Determine the (x, y) coordinate at the center of the cell enclosing the given text.  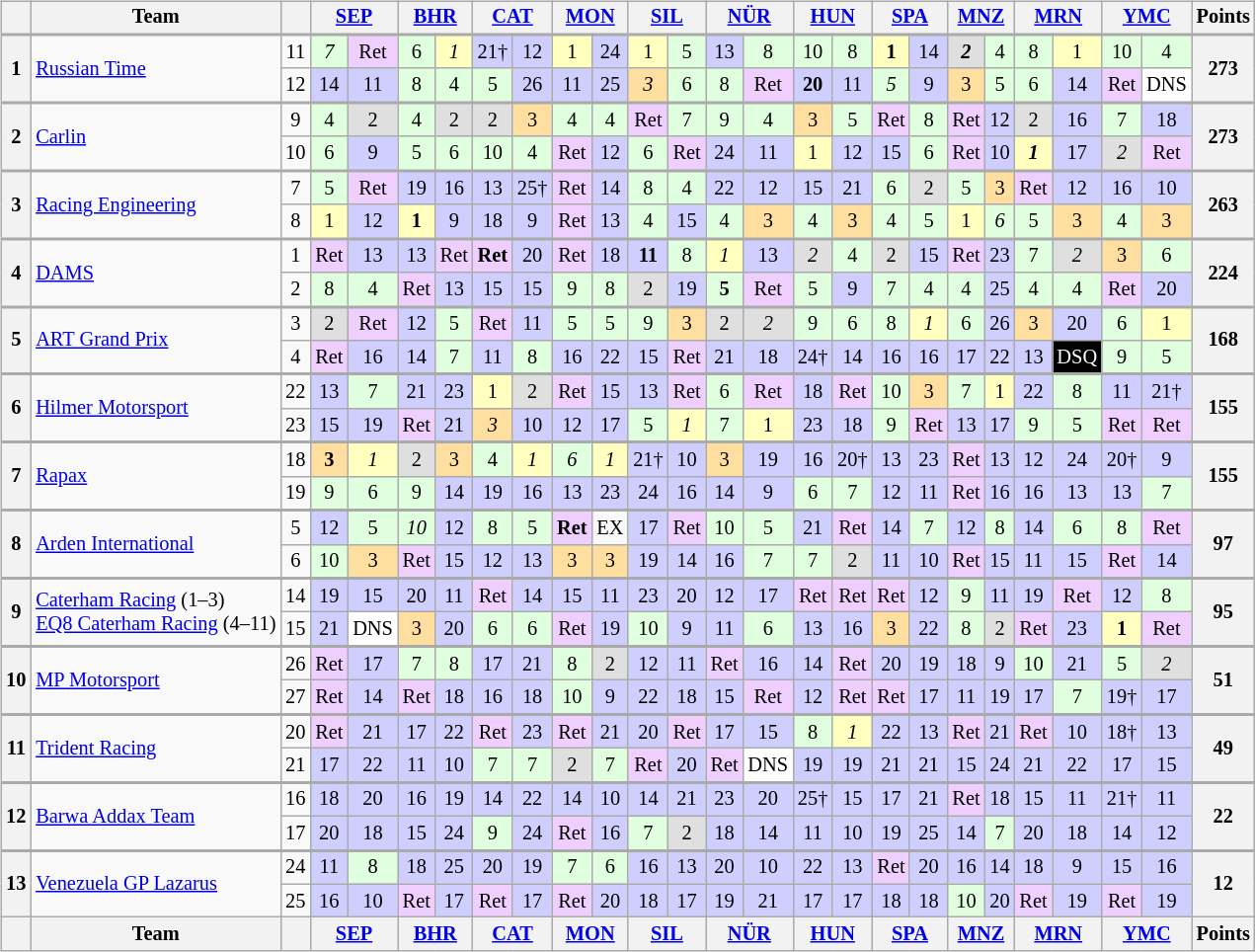
DAMS (156, 273)
19† (1122, 697)
27 (295, 697)
Trident Racing (156, 749)
Hilmer Motorsport (156, 409)
Racing Engineering (156, 205)
Carlin (156, 136)
Caterham Racing (1–3) EQ8 Caterham Racing (4–11) (156, 612)
Barwa Addax Team (156, 816)
97 (1223, 545)
ART Grand Prix (156, 340)
Arden International (156, 545)
168 (1223, 340)
263 (1223, 205)
MP Motorsport (156, 679)
49 (1223, 749)
18† (1122, 731)
Venezuela GP Lazarus (156, 884)
EX (610, 527)
Rapax (156, 476)
DSQ (1077, 357)
224 (1223, 273)
Russian Time (156, 69)
24† (813, 357)
51 (1223, 679)
95 (1223, 612)
